Extract the [x, y] coordinate from the center of the cell holding the provided text.  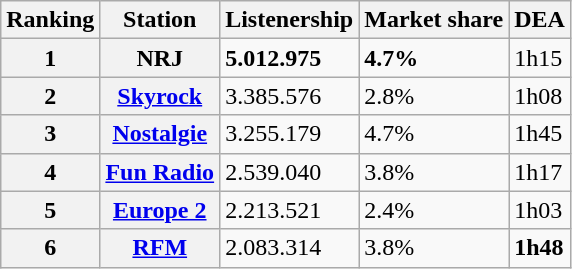
2.083.314 [290, 248]
1 [50, 58]
4 [50, 172]
Skyrock [160, 96]
1h48 [540, 248]
5 [50, 210]
Ranking [50, 20]
NRJ [160, 58]
1h17 [540, 172]
1h08 [540, 96]
DEA [540, 20]
Market share [434, 20]
Nostalgie [160, 134]
Fun Radio [160, 172]
3.385.576 [290, 96]
3.255.179 [290, 134]
Europe 2 [160, 210]
5.012.975 [290, 58]
1h45 [540, 134]
Listenership [290, 20]
2.4% [434, 210]
2.539.040 [290, 172]
2.8% [434, 96]
1h15 [540, 58]
6 [50, 248]
2.213.521 [290, 210]
1h03 [540, 210]
Station [160, 20]
2 [50, 96]
3 [50, 134]
RFM [160, 248]
